Provide the (x, y) coordinate of the cell's center where the given text is located.  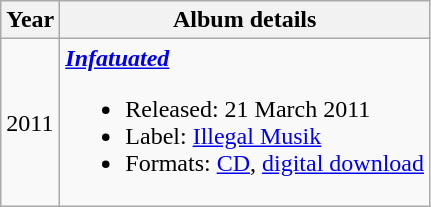
2011 (30, 122)
InfatuatedReleased: 21 March 2011Label: Illegal MusikFormats: CD, digital download (245, 122)
Album details (245, 20)
Year (30, 20)
